Pinpoint the cell where the given text exists, returning its [X, Y] midpoint coordinate. 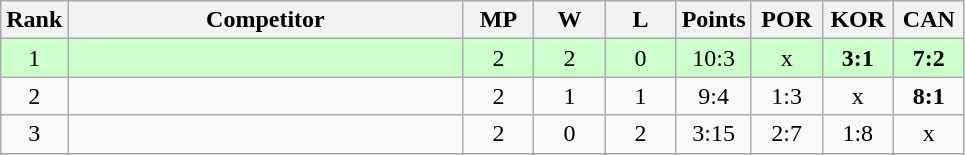
2:7 [786, 134]
3:1 [858, 58]
L [640, 20]
8:1 [928, 96]
Points [714, 20]
1:8 [858, 134]
1:3 [786, 96]
7:2 [928, 58]
3 [34, 134]
10:3 [714, 58]
3:15 [714, 134]
POR [786, 20]
Rank [34, 20]
9:4 [714, 96]
Competitor [266, 20]
KOR [858, 20]
W [570, 20]
MP [498, 20]
CAN [928, 20]
